Return the [x, y] coordinate for the center point of the cell that contains the specified text.  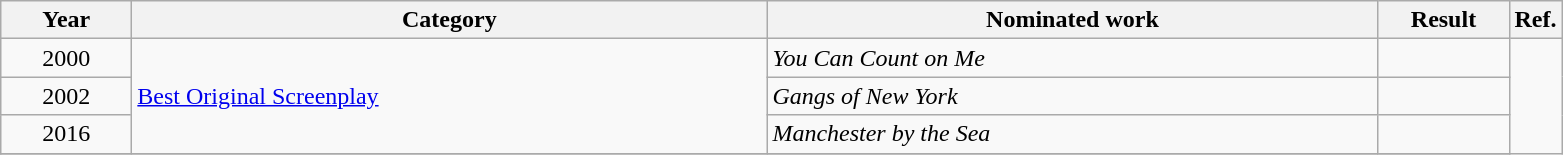
Ref. [1536, 20]
2002 [66, 96]
Category [450, 20]
You Can Count on Me [1072, 58]
2000 [66, 58]
Nominated work [1072, 20]
Year [66, 20]
2016 [66, 134]
Manchester by the Sea [1072, 134]
Result [1444, 20]
Gangs of New York [1072, 96]
Best Original Screenplay [450, 96]
